From the cell containing the given text, extract its center point as (X, Y) coordinate. 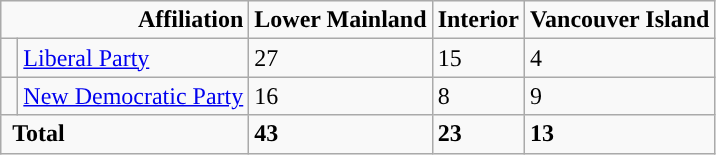
23 (478, 134)
9 (619, 96)
16 (340, 96)
Lower Mainland (340, 20)
13 (619, 134)
Interior (478, 20)
43 (340, 134)
Vancouver Island (619, 20)
15 (478, 58)
Affiliation (125, 20)
New Democratic Party (134, 96)
Liberal Party (134, 58)
4 (619, 58)
Total (125, 134)
8 (478, 96)
27 (340, 58)
